Identify which cell holds the provided text, then report its (x, y) central coordinate. 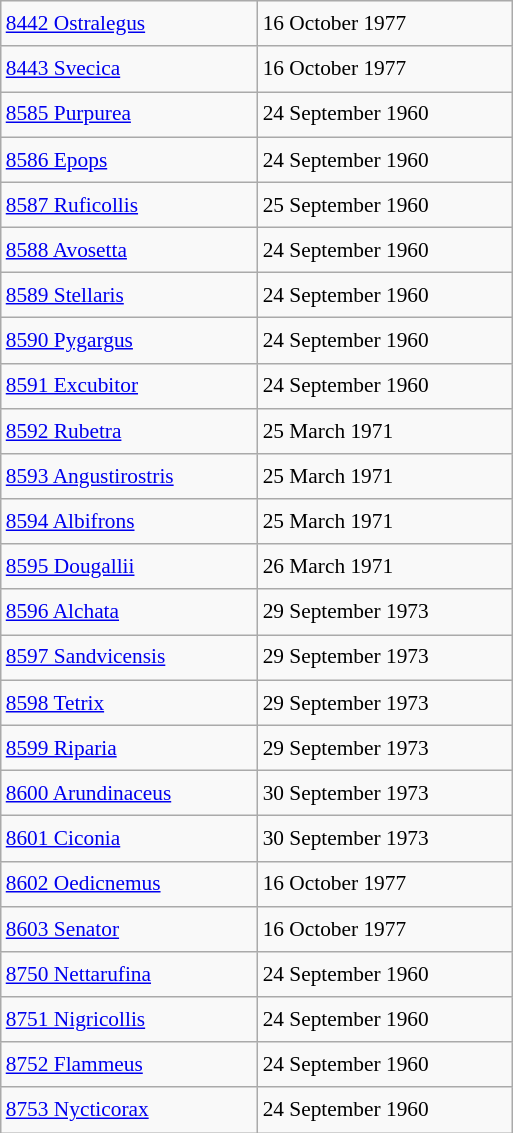
8596 Alchata (130, 612)
8595 Dougallii (130, 566)
25 September 1960 (385, 204)
8750 Nettarufina (130, 974)
8588 Avosetta (130, 250)
8590 Pygargus (130, 340)
8603 Senator (130, 928)
8601 Ciconia (130, 838)
8586 Epops (130, 160)
8753 Nycticorax (130, 1110)
8593 Angustirostris (130, 476)
8591 Excubitor (130, 386)
8585 Purpurea (130, 114)
8589 Stellaris (130, 296)
8599 Riparia (130, 748)
8597 Sandvicensis (130, 658)
8602 Oedicnemus (130, 884)
8751 Nigricollis (130, 1020)
8594 Albifrons (130, 522)
26 March 1971 (385, 566)
8752 Flammeus (130, 1064)
8587 Ruficollis (130, 204)
8600 Arundinaceus (130, 792)
8592 Rubetra (130, 430)
8598 Tetrix (130, 702)
8443 Svecica (130, 68)
8442 Ostralegus (130, 24)
